Return (x, y) of the center of cell containing provided text 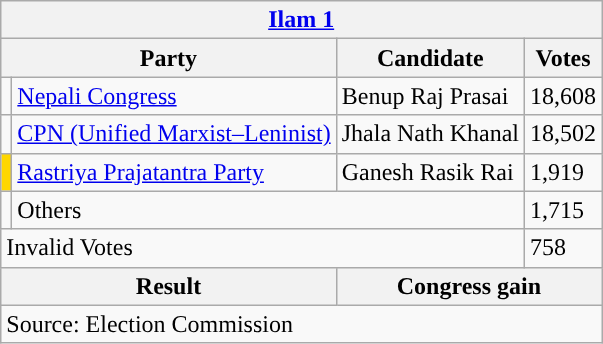
Party (168, 58)
Invalid Votes (263, 248)
Others (268, 210)
Candidate (430, 58)
Source: Election Commission (302, 324)
Nepali Congress (174, 96)
Ilam 1 (302, 20)
Benup Raj Prasai (430, 96)
18,502 (564, 134)
18,608 (564, 96)
Votes (564, 58)
758 (564, 248)
Result (168, 286)
1,919 (564, 172)
Congress gain (468, 286)
Rastriya Prajatantra Party (174, 172)
Jhala Nath Khanal (430, 134)
Ganesh Rasik Rai (430, 172)
CPN (Unified Marxist–Leninist) (174, 134)
1,715 (564, 210)
